Return (X, Y) of the center of cell containing provided text 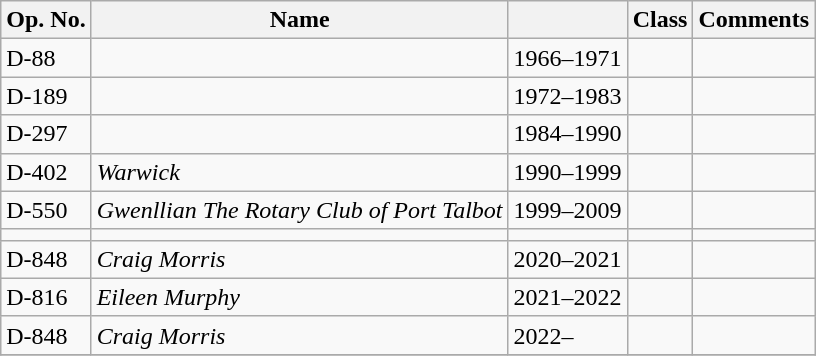
D-402 (46, 172)
Name (300, 20)
2020–2021 (568, 259)
Class (660, 20)
Comments (754, 20)
2022– (568, 335)
Eileen Murphy (300, 297)
Gwenllian The Rotary Club of Port Talbot (300, 210)
D-816 (46, 297)
D-189 (46, 96)
1966–1971 (568, 58)
Warwick (300, 172)
1972–1983 (568, 96)
1984–1990 (568, 134)
D-550 (46, 210)
1990–1999 (568, 172)
2021–2022 (568, 297)
D-88 (46, 58)
Op. No. (46, 20)
D-297 (46, 134)
1999–2009 (568, 210)
